Determine the (x, y) coordinate at the center of the cell enclosing the given text.  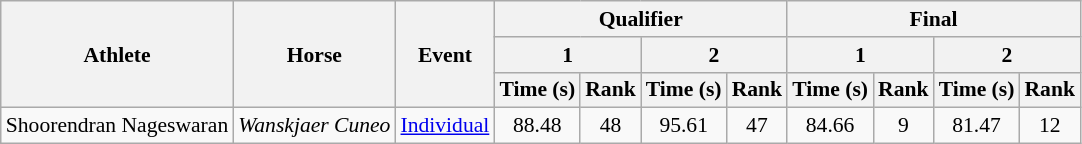
Event (444, 54)
88.48 (537, 126)
Horse (314, 54)
Athlete (117, 54)
Final (934, 19)
12 (1050, 126)
84.66 (830, 126)
95.61 (684, 126)
Qualifier (640, 19)
Wanskjaer Cuneo (314, 126)
47 (758, 126)
Shoorendran Nageswaran (117, 126)
Individual (444, 126)
9 (904, 126)
81.47 (977, 126)
48 (610, 126)
